Pinpoint the cell where the given text exists, returning its [X, Y] midpoint coordinate. 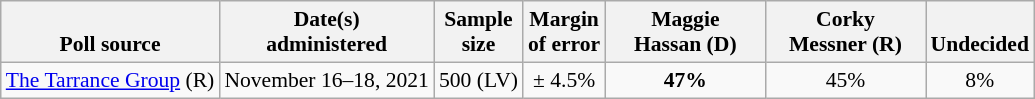
Samplesize [478, 32]
Poll source [110, 32]
Date(s)administered [326, 32]
Undecided [980, 32]
500 (LV) [478, 80]
Marginof error [564, 32]
45% [845, 80]
8% [980, 80]
47% [685, 80]
CorkyMessner (R) [845, 32]
November 16–18, 2021 [326, 80]
± 4.5% [564, 80]
The Tarrance Group (R) [110, 80]
MaggieHassan (D) [685, 32]
